From the cell containing the given text, extract its center point as [X, Y] coordinate. 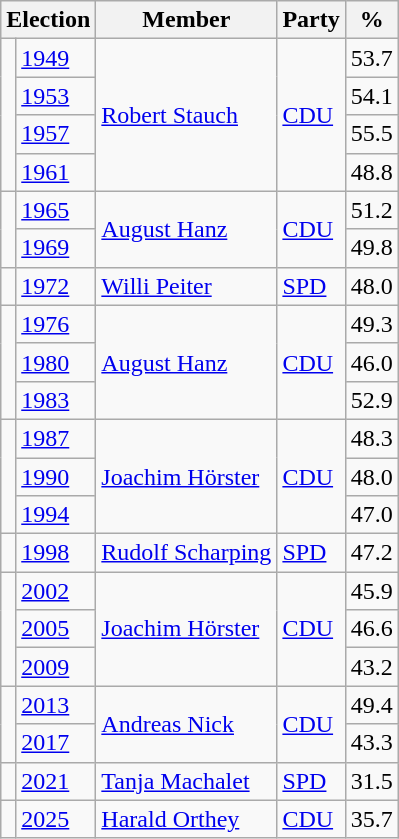
Party [311, 20]
1965 [56, 210]
45.9 [372, 591]
53.7 [372, 58]
47.2 [372, 553]
54.1 [372, 96]
1949 [56, 58]
Tanja Machalet [186, 781]
49.3 [372, 324]
55.5 [372, 134]
Rudolf Scharping [186, 553]
1998 [56, 553]
1994 [56, 515]
2017 [56, 743]
47.0 [372, 515]
% [372, 20]
2002 [56, 591]
43.2 [372, 667]
2021 [56, 781]
1972 [56, 286]
Willi Peiter [186, 286]
48.8 [372, 172]
46.6 [372, 629]
52.9 [372, 400]
51.2 [372, 210]
1957 [56, 134]
Harald Orthey [186, 819]
2009 [56, 667]
1961 [56, 172]
1980 [56, 362]
48.3 [372, 438]
2005 [56, 629]
2025 [56, 819]
49.8 [372, 248]
49.4 [372, 705]
Robert Stauch [186, 115]
Member [186, 20]
Election [48, 20]
2013 [56, 705]
43.3 [372, 743]
1983 [56, 400]
1987 [56, 438]
35.7 [372, 819]
1990 [56, 477]
46.0 [372, 362]
Andreas Nick [186, 724]
1953 [56, 96]
1976 [56, 324]
1969 [56, 248]
31.5 [372, 781]
